Scan for the cell matching the given text and deliver its (x, y) coordinate at center. 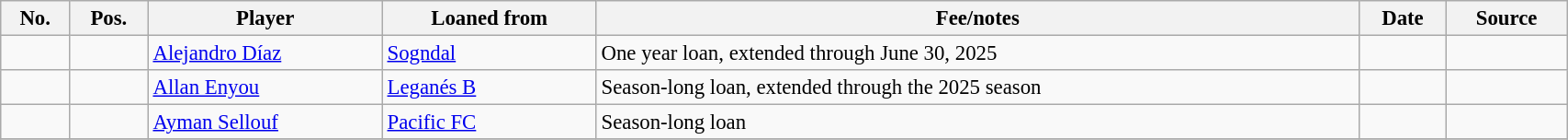
Pacific FC (489, 122)
Date (1402, 18)
Ayman Sellouf (265, 122)
Alejandro Díaz (265, 53)
One year loan, extended through June 30, 2025 (977, 53)
Fee/notes (977, 18)
No. (35, 18)
Allan Enyou (265, 87)
Sogndal (489, 53)
Player (265, 18)
Season-long loan, extended through the 2025 season (977, 87)
Pos. (109, 18)
Loaned from (489, 18)
Source (1506, 18)
Season-long loan (977, 122)
Leganés B (489, 87)
